For the text-containing cell, return its midpoint in (X, Y) coordinate format. 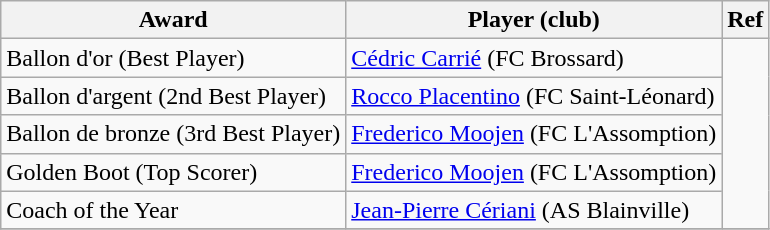
Ballon de bronze (3rd Best Player) (174, 134)
Golden Boot (Top Scorer) (174, 172)
Jean-Pierre Cériani (AS Blainville) (534, 210)
Ref (746, 20)
Rocco Placentino (FC Saint-Léonard) (534, 96)
Award (174, 20)
Cédric Carrié (FC Brossard) (534, 58)
Ballon d'argent (2nd Best Player) (174, 96)
Player (club) (534, 20)
Ballon d'or (Best Player) (174, 58)
Coach of the Year (174, 210)
